From the cell containing the given text, extract its center point as (x, y) coordinate. 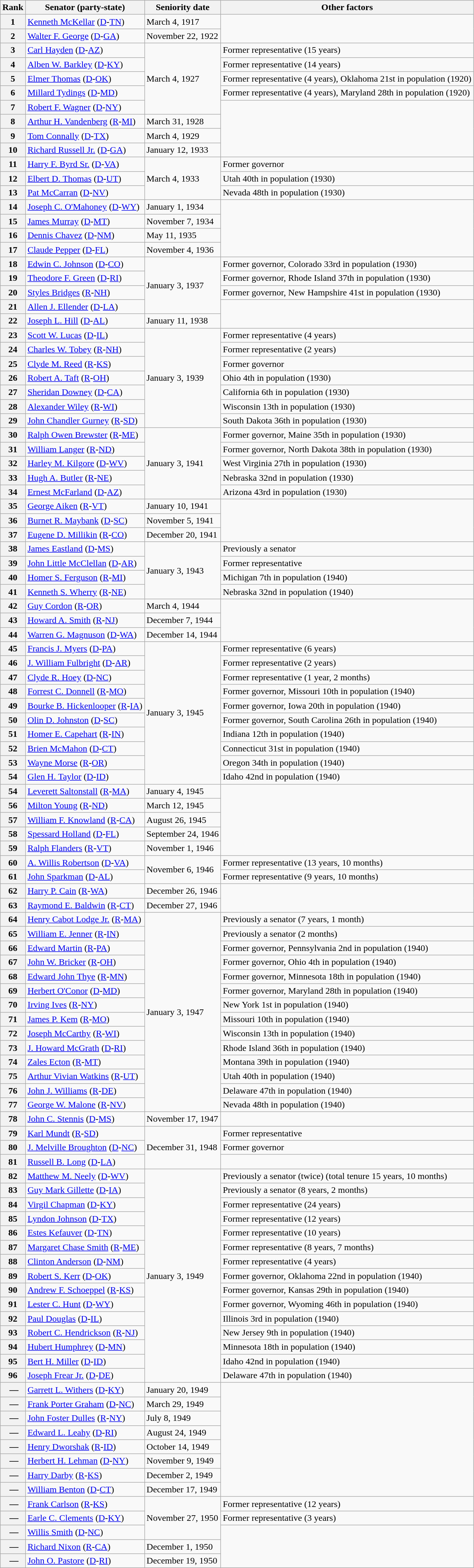
53 (13, 763)
71 (13, 1019)
59 (13, 848)
Alexander Wiley (R-WI) (85, 406)
Former representative (15 years) (347, 50)
January 20, 1949 (183, 1390)
5 (13, 79)
Missouri 10th in population (1940) (347, 1019)
Howard A. Smith (R-NJ) (85, 620)
January 4, 1945 (183, 791)
California 6th in population (1930) (347, 392)
Robert F. Wagner (D-NY) (85, 107)
Former representative (14 years) (347, 64)
Former governor, Wyoming 46th in population (1940) (347, 1304)
Ernest McFarland (D-AZ) (85, 492)
Harley M. Kilgore (D-WV) (85, 464)
Garrett L. Withers (D-KY) (85, 1390)
Guy Mark Gillette (D-IA) (85, 1190)
Robert C. Hendrickson (R-NJ) (85, 1333)
18 (13, 264)
Utah 40th in population (1940) (347, 1076)
Allen J. Ellender (D-LA) (85, 307)
January 1, 1934 (183, 207)
Senator (party-state) (85, 7)
Former governor, Maine 35th in population (1930) (347, 435)
Joseph McCarthy (R-WI) (85, 1033)
John C. Stennis (D-MS) (85, 1119)
December 14, 1944 (183, 635)
Former representative (13 years, 10 months) (347, 862)
81 (13, 1162)
28 (13, 406)
Bourke B. Hickenlooper (R-IA) (85, 706)
36 (13, 520)
Rank (13, 7)
8 (13, 121)
Paul Douglas (D-IL) (85, 1318)
51 (13, 734)
March 4, 1944 (183, 606)
52 (13, 748)
January 3, 1947 (183, 1012)
68 (13, 976)
Ralph Flanders (R-VT) (85, 848)
William F. Knowland (R-CA) (85, 820)
January 3, 1943 (183, 570)
November 6, 1946 (183, 869)
Willis Smith (D-NC) (85, 1532)
37 (13, 535)
Montana 39th in population (1940) (347, 1062)
Arthur Vivian Watkins (R-UT) (85, 1076)
January 3, 1937 (183, 285)
J. Melville Broughton (D-NC) (85, 1148)
Ralph Owen Brewster (R-ME) (85, 435)
Brien McMahon (D-CT) (85, 748)
45 (13, 649)
11 (13, 164)
West Virginia 27th in population (1930) (347, 464)
Former governor, South Carolina 26th in population (1940) (347, 720)
Eugene D. Millikin (R-CO) (85, 535)
J. Howard McGrath (D-RI) (85, 1048)
John Chandler Gurney (R-SD) (85, 421)
William E. Jenner (R-IN) (85, 934)
Former representative (4 years), Maryland 28th in population (1920) (347, 93)
Joseph C. O'Mahoney (D-WY) (85, 207)
George Aiken (R-VT) (85, 506)
Previously a senator (2 months) (347, 934)
November 5, 1941 (183, 520)
William Langer (R-ND) (85, 449)
Clyde M. Reed (R-KS) (85, 364)
24 (13, 349)
22 (13, 321)
Earle C. Clements (D-KY) (85, 1518)
Wisconsin 13th in population (1930) (347, 406)
January 3, 1941 (183, 464)
Minnesota 18th in population (1940) (347, 1347)
January 3, 1949 (183, 1276)
August 26, 1945 (183, 820)
July 8, 1949 (183, 1418)
Former representative (24 years) (347, 1204)
64 (13, 920)
Charles W. Tobey (R-NH) (85, 349)
September 24, 1946 (183, 834)
Arthur H. Vandenberg (R-MI) (85, 121)
65 (13, 934)
27 (13, 392)
Former governor, New Hampshire 41st in population (1930) (347, 292)
Homer E. Capehart (R-IN) (85, 734)
75 (13, 1076)
Edward L. Leahy (D-RI) (85, 1432)
26 (13, 378)
Hugh A. Butler (R-NE) (85, 478)
Elmer Thomas (D-OK) (85, 79)
November 4, 1936 (183, 250)
Frank Carlson (R-KS) (85, 1504)
7 (13, 107)
46 (13, 663)
May 11, 1935 (183, 235)
William Benton (D-CT) (85, 1489)
Burnet R. Maybank (D-SC) (85, 520)
15 (13, 221)
Indiana 12th in population (1940) (347, 734)
New York 1st in population (1940) (347, 1005)
50 (13, 720)
Russell B. Long (D-LA) (85, 1162)
Previously a senator (twice) (total tenure 15 years, 10 months) (347, 1176)
December 20, 1941 (183, 535)
Former representative (10 years) (347, 1233)
89 (13, 1276)
Styles Bridges (R-NH) (85, 292)
94 (13, 1347)
Virgil Chapman (D-KY) (85, 1204)
Warren G. Magnuson (D-WA) (85, 635)
Harry P. Cain (R-WA) (85, 891)
November 7, 1934 (183, 221)
29 (13, 421)
November 9, 1949 (183, 1461)
James Murray (D-MT) (85, 221)
84 (13, 1204)
March 4, 1917 (183, 22)
35 (13, 506)
88 (13, 1261)
79 (13, 1133)
Herbert O'Conor (D-MD) (85, 991)
New Jersey 9th in population (1940) (347, 1333)
January 11, 1938 (183, 321)
Previously a senator (7 years, 1 month) (347, 920)
Glen H. Taylor (D-ID) (85, 777)
86 (13, 1233)
Theodore F. Green (D-RI) (85, 278)
December 19, 1950 (183, 1561)
Former representative (1 year, 2 months) (347, 677)
63 (13, 905)
47 (13, 677)
Lyndon Johnson (D-TX) (85, 1219)
Alben W. Barkley (D-KY) (85, 64)
Connecticut 31st in population (1940) (347, 748)
Nevada 48th in population (1930) (347, 193)
91 (13, 1304)
17 (13, 250)
66 (13, 948)
Joseph L. Hill (D-AL) (85, 321)
Kenneth S. Wherry (R-NE) (85, 592)
Edward Martin (R-PA) (85, 948)
Edwin C. Johnson (D-CO) (85, 264)
21 (13, 307)
John Foster Dulles (R-NY) (85, 1418)
Robert A. Taft (R-OH) (85, 378)
November 17, 1947 (183, 1119)
16 (13, 235)
Carl Hayden (D-AZ) (85, 50)
James Eastland (D-MS) (85, 549)
69 (13, 991)
Henry Dworshak (R-ID) (85, 1447)
Hubert Humphrey (D-MN) (85, 1347)
Robert S. Kerr (D-OK) (85, 1276)
Richard Russell Jr. (D-GA) (85, 150)
Estes Kefauver (D-TN) (85, 1233)
Lester C. Hunt (D-WY) (85, 1304)
23 (13, 335)
10 (13, 150)
Former governor, Iowa 20th in population (1940) (347, 706)
March 4, 1929 (183, 136)
Other factors (347, 7)
44 (13, 635)
6 (13, 93)
Former governor, North Dakota 38th in population (1930) (347, 449)
Wisconsin 13th in population (1940) (347, 1033)
Karl Mundt (R-SD) (85, 1133)
March 31, 1928 (183, 121)
Former governor, Colorado 33rd in population (1930) (347, 264)
57 (13, 820)
John W. Bricker (R-OH) (85, 962)
Richard Nixon (R-CA) (85, 1547)
Henry Cabot Lodge Jr. (R-MA) (85, 920)
96 (13, 1376)
Former governor, Maryland 28th in population (1940) (347, 991)
Margaret Chase Smith (R-ME) (85, 1247)
John Little McClellan (D-AR) (85, 563)
2 (13, 36)
Ohio 4th in population (1930) (347, 378)
Former representative (6 years) (347, 649)
60 (13, 862)
December 17, 1949 (183, 1489)
Seniority date (183, 7)
Claude Pepper (D-FL) (85, 250)
4 (13, 64)
Clinton Anderson (D-NM) (85, 1261)
Raymond E. Baldwin (R-CT) (85, 905)
November 1, 1946 (183, 848)
Francis J. Myers (D-PA) (85, 649)
December 7, 1944 (183, 620)
Former representative (4 years), Oklahoma 21st in population (1920) (347, 79)
March 4, 1933 (183, 178)
Former governor, Rhode Island 37th in population (1930) (347, 278)
George W. Malone (R-NV) (85, 1105)
85 (13, 1219)
Millard Tydings (D-MD) (85, 93)
December 26, 1946 (183, 891)
November 27, 1950 (183, 1518)
30 (13, 435)
Illinois 3rd in population (1940) (347, 1318)
34 (13, 492)
October 14, 1949 (183, 1447)
72 (13, 1033)
Former representative (3 years) (347, 1518)
Leverett Saltonstall (R-MA) (85, 791)
Andrew F. Schoeppel (R-KS) (85, 1290)
Milton Young (R-ND) (85, 805)
Former governor, Pennsylvania 2nd in population (1940) (347, 948)
31 (13, 449)
1 (13, 22)
Forrest C. Donnell (R-MO) (85, 692)
Nebraska 32nd in population (1930) (347, 478)
Michigan 7th in population (1940) (347, 577)
73 (13, 1048)
3 (13, 50)
Frank Porter Graham (D-NC) (85, 1404)
November 22, 1922 (183, 36)
Harry F. Byrd Sr. (D-VA) (85, 164)
Irving Ives (R-NY) (85, 1005)
14 (13, 207)
39 (13, 563)
76 (13, 1091)
December 31, 1948 (183, 1148)
Former governor, Kansas 29th in population (1940) (347, 1290)
Zales Ecton (R-MT) (85, 1062)
Matthew M. Neely (D-WV) (85, 1176)
Former representative (9 years, 10 months) (347, 877)
74 (13, 1062)
Wayne Morse (R-OR) (85, 763)
Nevada 48th in population (1940) (347, 1105)
A. Willis Robertson (D-VA) (85, 862)
Previously a senator (347, 549)
John Sparkman (D-AL) (85, 877)
42 (13, 606)
67 (13, 962)
25 (13, 364)
82 (13, 1176)
Harry Darby (R-KS) (85, 1475)
August 24, 1949 (183, 1432)
Pat McCarran (D-NV) (85, 193)
13 (13, 193)
John J. Williams (R-DE) (85, 1091)
March 29, 1949 (183, 1404)
December 1, 1950 (183, 1547)
49 (13, 706)
Clyde R. Hoey (D-NC) (85, 677)
Tom Connally (D-TX) (85, 136)
South Dakota 36th in population (1930) (347, 421)
J. William Fulbright (D-AR) (85, 663)
58 (13, 834)
January 3, 1939 (183, 378)
Spessard Holland (D-FL) (85, 834)
December 2, 1949 (183, 1475)
Former representative (8 years, 7 months) (347, 1247)
Walter F. George (D-GA) (85, 36)
Utah 40th in population (1930) (347, 179)
Dennis Chavez (D-NM) (85, 235)
James P. Kem (R-MO) (85, 1019)
77 (13, 1105)
12 (13, 179)
Arizona 43rd in population (1930) (347, 492)
March 4, 1927 (183, 79)
Nebraska 32nd in population (1940) (347, 592)
95 (13, 1361)
Former governor, Minnesota 18th in population (1940) (347, 976)
41 (13, 592)
January 12, 1933 (183, 150)
32 (13, 464)
43 (13, 620)
January 3, 1945 (183, 713)
40 (13, 577)
87 (13, 1247)
Kenneth McKellar (D-TN) (85, 22)
Former governor, Missouri 10th in population (1940) (347, 692)
48 (13, 692)
90 (13, 1290)
John O. Pastore (D-RI) (85, 1561)
Former governor, Oklahoma 22nd in population (1940) (347, 1276)
Rhode Island 36th in population (1940) (347, 1048)
38 (13, 549)
Former governor, Ohio 4th in population (1940) (347, 962)
Edward John Thye (R-MN) (85, 976)
Olin D. Johnston (D-SC) (85, 720)
83 (13, 1190)
Guy Cordon (R-OR) (85, 606)
93 (13, 1333)
80 (13, 1148)
Previously a senator (8 years, 2 months) (347, 1190)
19 (13, 278)
January 10, 1941 (183, 506)
March 12, 1945 (183, 805)
Herbert H. Lehman (D-NY) (85, 1461)
Bert H. Miller (D-ID) (85, 1361)
78 (13, 1119)
61 (13, 877)
20 (13, 292)
62 (13, 891)
Elbert D. Thomas (D-UT) (85, 179)
Scott W. Lucas (D-IL) (85, 335)
56 (13, 805)
70 (13, 1005)
December 27, 1946 (183, 905)
Sheridan Downey (D-CA) (85, 392)
Oregon 34th in population (1940) (347, 763)
Homer S. Ferguson (R-MI) (85, 577)
9 (13, 136)
Joseph Frear Jr. (D-DE) (85, 1376)
33 (13, 478)
92 (13, 1318)
